Pinpoint the cell where the given text exists, returning its [X, Y] midpoint coordinate. 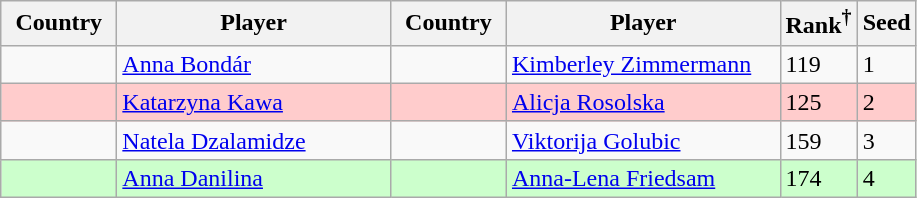
Anna-Lena Friedsam [643, 178]
Viktorija Golubic [643, 140]
Anna Danilina [254, 178]
Rank† [818, 24]
2 [886, 102]
3 [886, 140]
Seed [886, 24]
174 [818, 178]
119 [818, 64]
Natela Dzalamidze [254, 140]
159 [818, 140]
Kimberley Zimmermann [643, 64]
1 [886, 64]
Alicja Rosolska [643, 102]
Katarzyna Kawa [254, 102]
125 [818, 102]
4 [886, 178]
Anna Bondár [254, 64]
